From the cell containing the given text, extract its center point as (x, y) coordinate. 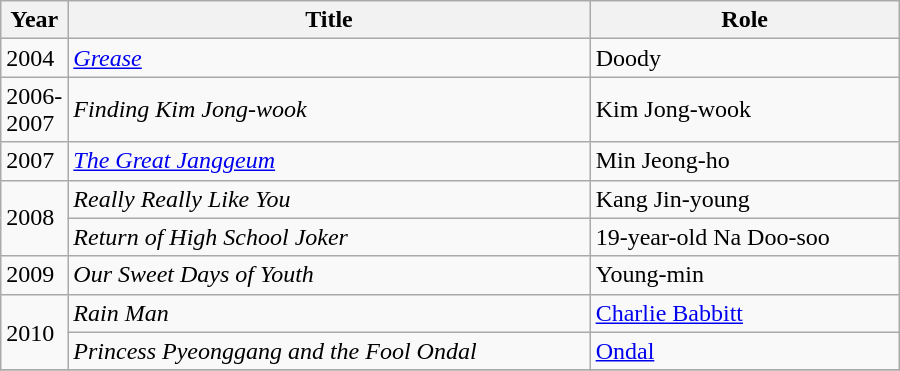
Princess Pyeonggang and the Fool Ondal (329, 351)
Our Sweet Days of Youth (329, 275)
2004 (34, 58)
Return of High School Joker (329, 237)
Min Jeong-ho (744, 161)
2006-2007 (34, 110)
2010 (34, 332)
Young-min (744, 275)
Doody (744, 58)
The Great Janggeum (329, 161)
Rain Man (329, 313)
Charlie Babbitt (744, 313)
Grease (329, 58)
Kang Jin-young (744, 199)
Role (744, 20)
Ondal (744, 351)
2009 (34, 275)
2007 (34, 161)
Kim Jong-wook (744, 110)
Finding Kim Jong-wook (329, 110)
Year (34, 20)
Really Really Like You (329, 199)
2008 (34, 218)
19-year-old Na Doo-soo (744, 237)
Title (329, 20)
